Identify which cell holds the provided text, then report its [X, Y] central coordinate. 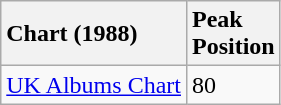
Peak Position [233, 34]
Chart (1988) [94, 34]
80 [233, 85]
UK Albums Chart [94, 85]
